Extract the [X, Y] coordinate from the center of the cell holding the provided text.  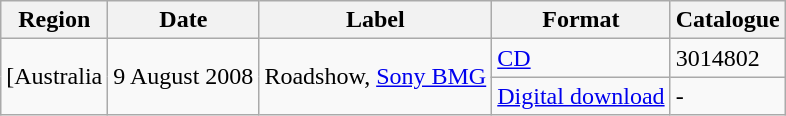
Digital download [581, 96]
Catalogue [728, 20]
Roadshow, Sony BMG [376, 77]
Date [184, 20]
3014802 [728, 58]
CD [581, 58]
[Australia [54, 77]
Label [376, 20]
Region [54, 20]
Format [581, 20]
- [728, 96]
9 August 2008 [184, 77]
